Return [X, Y] of the center of cell containing provided text 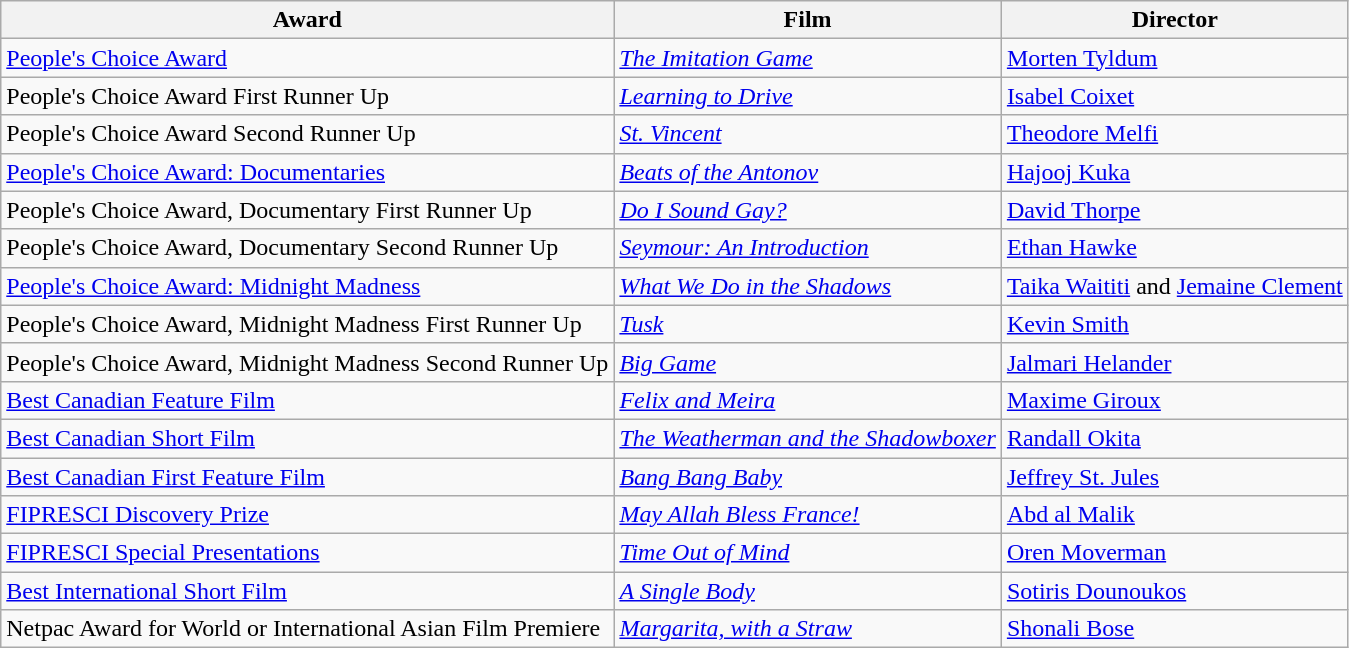
The Weatherman and the Shadowboxer [808, 438]
Learning to Drive [808, 96]
Do I Sound Gay? [808, 210]
A Single Body [808, 591]
Jalmari Helander [1174, 362]
What We Do in the Shadows [808, 286]
Randall Okita [1174, 438]
Director [1174, 20]
Shonali Bose [1174, 629]
Theodore Melfi [1174, 134]
David Thorpe [1174, 210]
May Allah Bless France! [808, 515]
People's Choice Award First Runner Up [308, 96]
People's Choice Award Second Runner Up [308, 134]
Netpac Award for World or International Asian Film Premiere [308, 629]
Isabel Coixet [1174, 96]
Time Out of Mind [808, 553]
FIPRESCI Special Presentations [308, 553]
Felix and Meira [808, 400]
Best International Short Film [308, 591]
People's Choice Award: Midnight Madness [308, 286]
Award [308, 20]
Kevin Smith [1174, 324]
Tusk [808, 324]
Seymour: An Introduction [808, 248]
Morten Tyldum [1174, 58]
Film [808, 20]
Big Game [808, 362]
Oren Moverman [1174, 553]
The Imitation Game [808, 58]
Sotiris Dounoukos [1174, 591]
Abd al Malik [1174, 515]
Beats of the Antonov [808, 172]
People's Choice Award, Documentary Second Runner Up [308, 248]
People's Choice Award: Documentaries [308, 172]
Best Canadian Short Film [308, 438]
Best Canadian First Feature Film [308, 477]
Bang Bang Baby [808, 477]
Taika Waititi and Jemaine Clement [1174, 286]
People's Choice Award, Midnight Madness Second Runner Up [308, 362]
St. Vincent [808, 134]
Jeffrey St. Jules [1174, 477]
Margarita, with a Straw [808, 629]
Maxime Giroux [1174, 400]
People's Choice Award, Midnight Madness First Runner Up [308, 324]
People's Choice Award [308, 58]
FIPRESCI Discovery Prize [308, 515]
Best Canadian Feature Film [308, 400]
People's Choice Award, Documentary First Runner Up [308, 210]
Hajooj Kuka [1174, 172]
Ethan Hawke [1174, 248]
